Provide the (X, Y) coordinate of the cell's center where the given text is located.  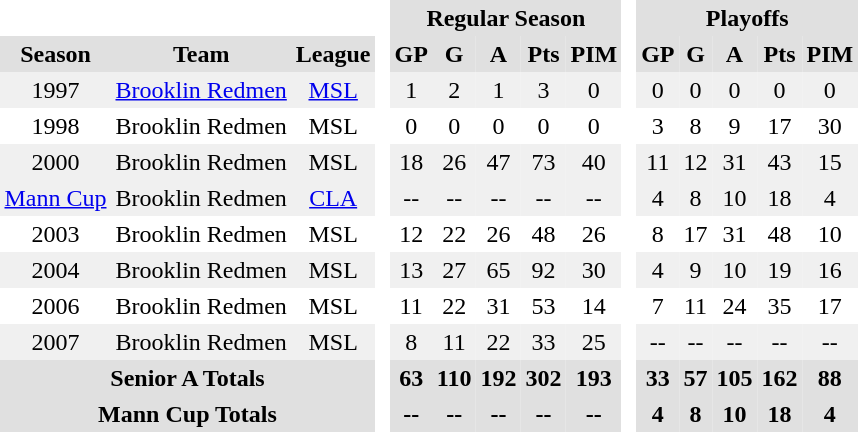
27 (454, 270)
19 (780, 270)
Senior A Totals (188, 378)
2 (454, 90)
302 (544, 378)
7 (658, 306)
40 (594, 162)
24 (734, 306)
Team (201, 54)
2004 (56, 270)
162 (780, 378)
1997 (56, 90)
35 (780, 306)
14 (594, 306)
13 (411, 270)
Regular Season (506, 18)
73 (544, 162)
16 (830, 270)
65 (498, 270)
2003 (56, 234)
15 (830, 162)
2006 (56, 306)
1998 (56, 126)
Mann Cup Totals (188, 414)
League (333, 54)
Mann Cup (56, 198)
25 (594, 342)
88 (830, 378)
110 (454, 378)
CLA (333, 198)
53 (544, 306)
193 (594, 378)
Season (56, 54)
63 (411, 378)
Playoffs (748, 18)
2007 (56, 342)
43 (780, 162)
92 (544, 270)
105 (734, 378)
47 (498, 162)
57 (696, 378)
2000 (56, 162)
192 (498, 378)
